Return the (x, y) coordinate for the center point of the cell that contains the specified text.  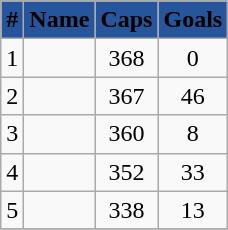
338 (126, 210)
367 (126, 96)
368 (126, 58)
# (12, 20)
46 (193, 96)
8 (193, 134)
Caps (126, 20)
4 (12, 172)
360 (126, 134)
0 (193, 58)
1 (12, 58)
5 (12, 210)
352 (126, 172)
Name (60, 20)
13 (193, 210)
2 (12, 96)
3 (12, 134)
Goals (193, 20)
33 (193, 172)
